Pinpoint the cell where the given text exists, returning its [X, Y] midpoint coordinate. 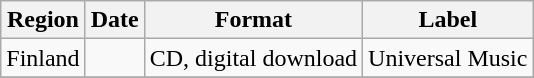
Date [114, 20]
Region [43, 20]
Finland [43, 58]
Label [448, 20]
Format [253, 20]
CD, digital download [253, 58]
Universal Music [448, 58]
